Output the [x, y] coordinate of the center of the cell containing the given text.  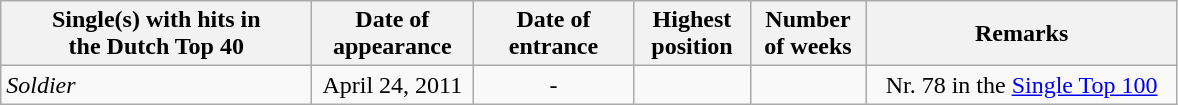
Soldier [156, 85]
Highestposition [692, 34]
April 24, 2011 [392, 85]
Date ofentrance [554, 34]
Nr. 78 in the Single Top 100 [1022, 85]
Date ofappearance [392, 34]
Remarks [1022, 34]
Numberof weeks [808, 34]
Single(s) with hits in the Dutch Top 40 [156, 34]
- [554, 85]
